Return the (X, Y) coordinate for the center point of the cell that contains the specified text.  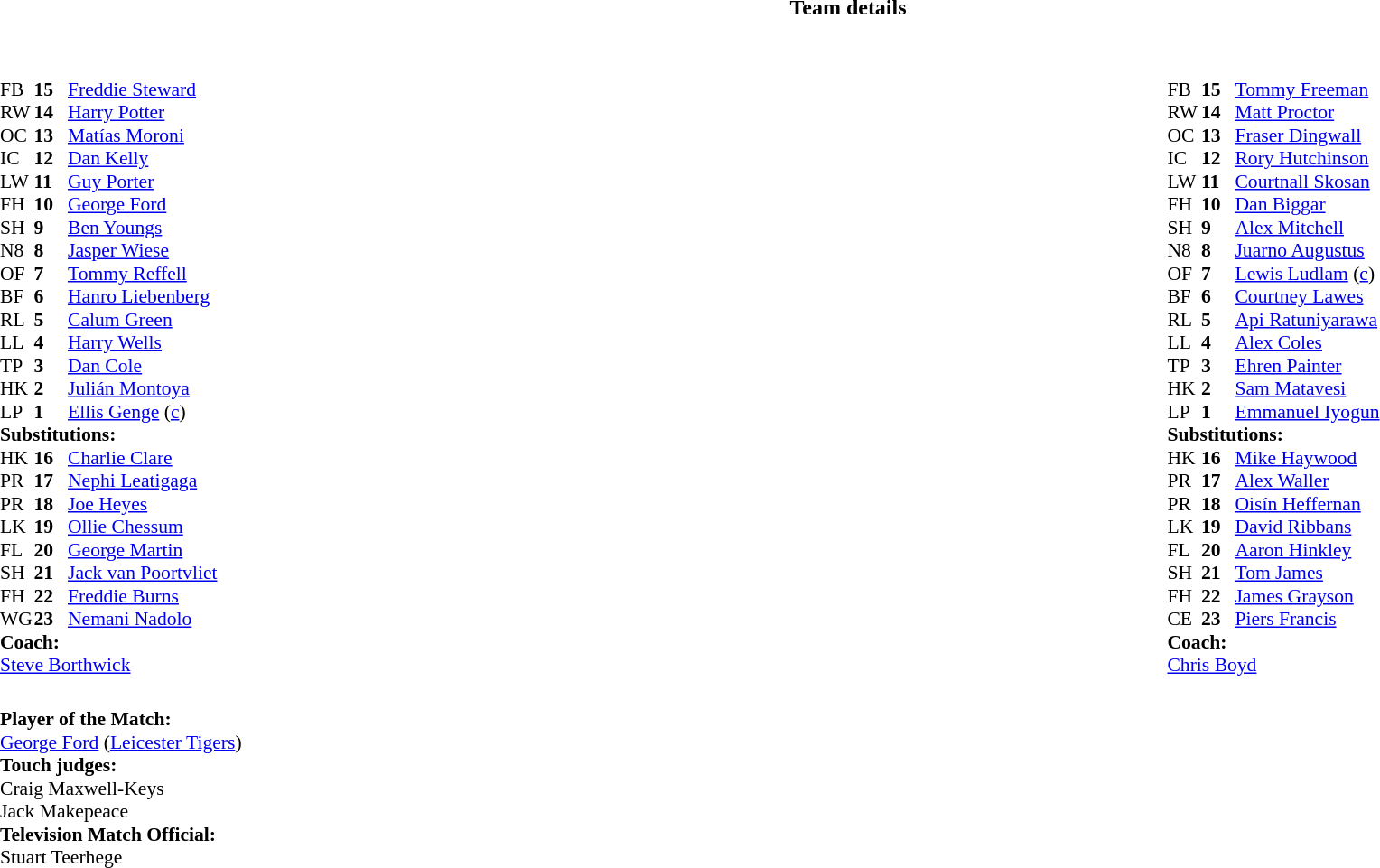
Rory Hutchinson (1307, 158)
Harry Wells (143, 342)
Courtney Lawes (1307, 297)
Juarno Augustus (1307, 250)
Calum Green (143, 320)
Charlie Clare (143, 458)
Tom James (1307, 574)
Alex Mitchell (1307, 228)
Harry Potter (143, 113)
Emmanuel Iyogun (1307, 412)
Ollie Chessum (143, 527)
Dan Cole (143, 366)
Fraser Dingwall (1307, 135)
CE (1184, 619)
Alex Waller (1307, 481)
Steve Borthwick (108, 666)
Tommy Freeman (1307, 89)
Matías Moroni (143, 135)
Mike Haywood (1307, 458)
Lewis Ludlam (c) (1307, 274)
David Ribbans (1307, 527)
Guy Porter (143, 182)
Jack van Poortvliet (143, 574)
Oisín Heffernan (1307, 504)
Ellis Genge (c) (143, 412)
Piers Francis (1307, 619)
Matt Proctor (1307, 113)
Ehren Painter (1307, 366)
George Martin (143, 550)
Aaron Hinkley (1307, 550)
Sam Matavesi (1307, 389)
Freddie Steward (143, 89)
James Grayson (1307, 596)
Freddie Burns (143, 596)
Tommy Reffell (143, 274)
Chris Boyd (1273, 666)
Dan Kelly (143, 158)
Joe Heyes (143, 504)
Jasper Wiese (143, 250)
Julián Montoya (143, 389)
WG (17, 619)
Hanro Liebenberg (143, 297)
Nephi Leatigaga (143, 481)
Dan Biggar (1307, 205)
Api Ratuniyarawa (1307, 320)
Ben Youngs (143, 228)
Courtnall Skosan (1307, 182)
George Ford (143, 205)
Nemani Nadolo (143, 619)
Alex Coles (1307, 342)
